From the cell containing the given text, extract its center point as (x, y) coordinate. 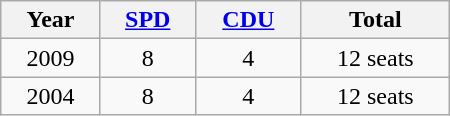
SPD (148, 20)
Total (375, 20)
Year (50, 20)
2009 (50, 58)
CDU (248, 20)
2004 (50, 96)
